Pinpoint the cell where the given text exists, returning its [X, Y] midpoint coordinate. 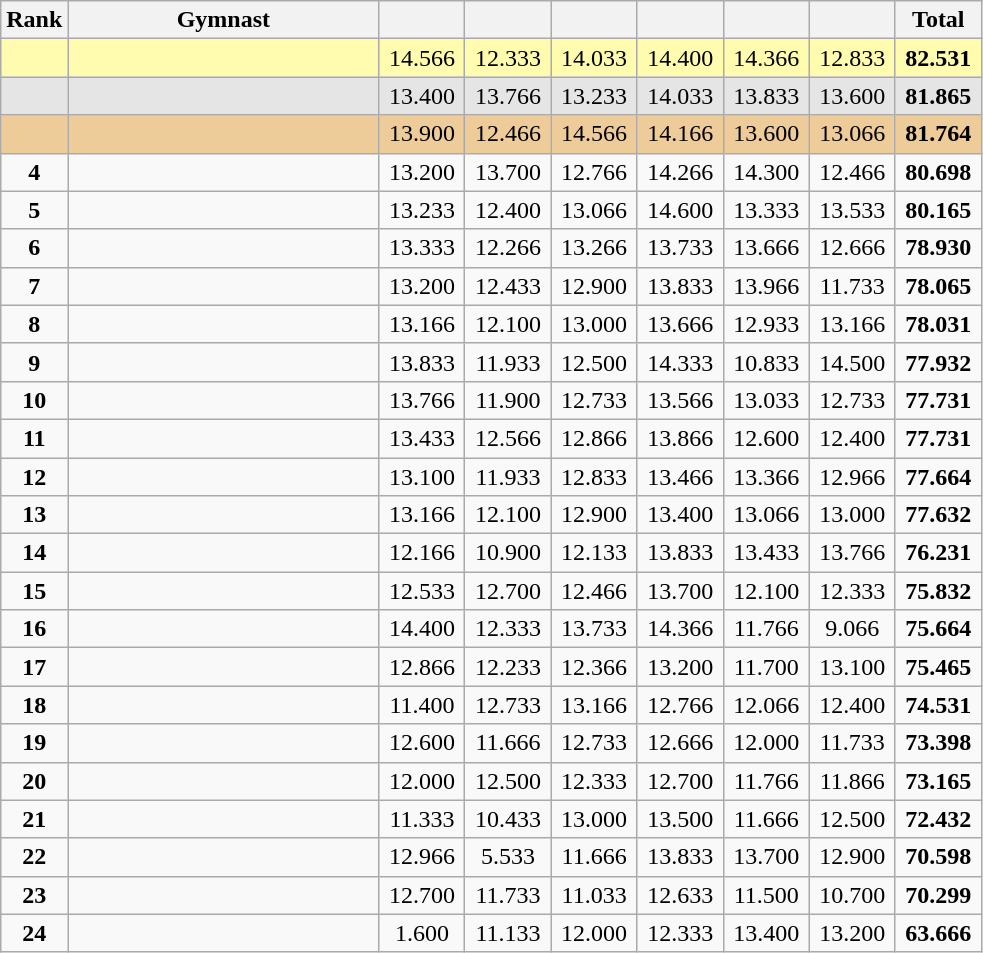
77.664 [938, 477]
81.865 [938, 96]
70.598 [938, 857]
13.033 [766, 400]
12.533 [422, 591]
11 [34, 438]
11.400 [422, 705]
19 [34, 743]
12.266 [508, 248]
13.500 [680, 819]
11.700 [766, 667]
14.166 [680, 134]
81.764 [938, 134]
9 [34, 362]
12.166 [422, 553]
Total [938, 20]
10.700 [852, 895]
4 [34, 172]
11.333 [422, 819]
13.266 [594, 248]
13.900 [422, 134]
6 [34, 248]
77.932 [938, 362]
9.066 [852, 629]
13.466 [680, 477]
12.933 [766, 324]
14.333 [680, 362]
18 [34, 705]
12.566 [508, 438]
7 [34, 286]
76.231 [938, 553]
14.300 [766, 172]
13.966 [766, 286]
75.832 [938, 591]
73.165 [938, 781]
14 [34, 553]
23 [34, 895]
21 [34, 819]
13.366 [766, 477]
14.500 [852, 362]
63.666 [938, 933]
12.433 [508, 286]
14.266 [680, 172]
75.664 [938, 629]
12 [34, 477]
13.566 [680, 400]
12.233 [508, 667]
72.432 [938, 819]
78.930 [938, 248]
80.165 [938, 210]
10.433 [508, 819]
75.465 [938, 667]
12.066 [766, 705]
78.065 [938, 286]
15 [34, 591]
Rank [34, 20]
10 [34, 400]
78.031 [938, 324]
11.866 [852, 781]
1.600 [422, 933]
70.299 [938, 895]
80.698 [938, 172]
5.533 [508, 857]
74.531 [938, 705]
24 [34, 933]
11.500 [766, 895]
Gymnast [224, 20]
8 [34, 324]
11.033 [594, 895]
12.133 [594, 553]
77.632 [938, 515]
82.531 [938, 58]
12.633 [680, 895]
10.900 [508, 553]
13.866 [680, 438]
22 [34, 857]
20 [34, 781]
73.398 [938, 743]
17 [34, 667]
5 [34, 210]
11.133 [508, 933]
14.600 [680, 210]
12.366 [594, 667]
11.900 [508, 400]
13.533 [852, 210]
10.833 [766, 362]
13 [34, 515]
16 [34, 629]
